For the text-containing cell, return its midpoint in [X, Y] coordinate format. 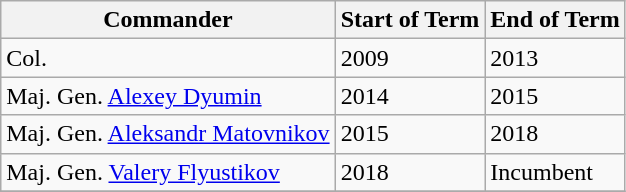
End of Term [555, 20]
Maj. Gen. Valery Flyustikov [168, 172]
Incumbent [555, 172]
Commander [168, 20]
2009 [410, 58]
2014 [410, 96]
Maj. Gen. Aleksandr Matovnikov [168, 134]
2013 [555, 58]
Col. [168, 58]
Maj. Gen. Alexey Dyumin [168, 96]
Start of Term [410, 20]
